Locate the cell with the specified text and output its [x, y] center coordinate. 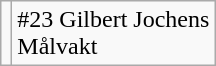
#23 Gilbert JochensMålvakt [114, 34]
